Output the (x, y) coordinate of the center of the cell containing the given text.  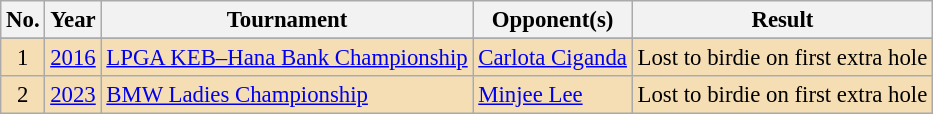
1 (23, 58)
2 (23, 95)
Carlota Ciganda (552, 58)
No. (23, 20)
Opponent(s) (552, 20)
2016 (73, 58)
LPGA KEB–Hana Bank Championship (287, 58)
Minjee Lee (552, 95)
Result (782, 20)
2023 (73, 95)
BMW Ladies Championship (287, 95)
Year (73, 20)
Tournament (287, 20)
